Scan for the cell matching the given text and deliver its (x, y) coordinate at center. 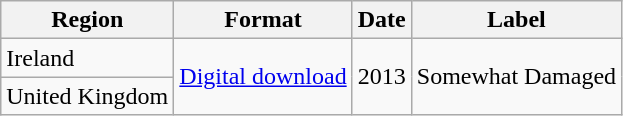
United Kingdom (88, 96)
Digital download (263, 77)
Date (382, 20)
2013 (382, 77)
Region (88, 20)
Format (263, 20)
Ireland (88, 58)
Somewhat Damaged (516, 77)
Label (516, 20)
